For the text-containing cell, return its midpoint in (x, y) coordinate format. 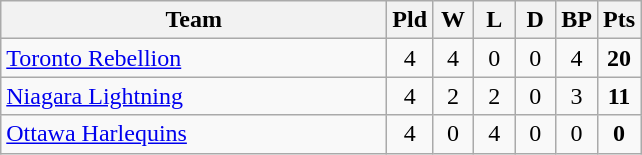
11 (618, 96)
L (494, 20)
D (536, 20)
Ottawa Harlequins (194, 134)
Pld (410, 20)
BP (577, 20)
W (454, 20)
3 (577, 96)
Niagara Lightning (194, 96)
Toronto Rebellion (194, 58)
20 (618, 58)
Team (194, 20)
Pts (618, 20)
